Provide the [X, Y] coordinate of the cell's center where the given text is located.  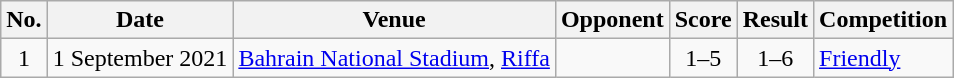
Score [703, 20]
Opponent [612, 20]
No. [24, 20]
1–5 [703, 58]
Date [140, 20]
1 [24, 58]
Result [775, 20]
Venue [394, 20]
Friendly [884, 58]
Bahrain National Stadium, Riffa [394, 58]
1 September 2021 [140, 58]
Competition [884, 20]
1–6 [775, 58]
